Provide the (x, y) coordinate of the cell's center where the given text is located.  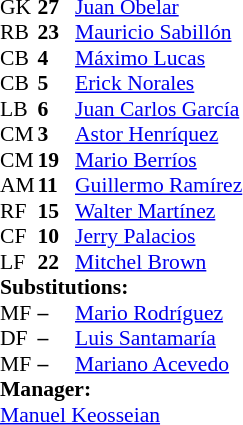
Guillermo Ramírez (158, 185)
RF (19, 211)
Mitchel Brown (158, 262)
Mario Rodríguez (158, 313)
Astor Henríquez (158, 135)
LB (19, 109)
Manager: (121, 389)
DF (19, 339)
6 (57, 109)
Mario Berríos (158, 160)
Erick Norales (158, 83)
Substitutions: (121, 287)
Luis Santamaría (158, 339)
4 (57, 58)
Mauricio Sabillón (158, 33)
15 (57, 211)
19 (57, 160)
Juan Carlos García (158, 109)
Jerry Palacios (158, 237)
10 (57, 237)
22 (57, 262)
5 (57, 83)
CF (19, 237)
Máximo Lucas (158, 58)
LF (19, 262)
RB (19, 33)
3 (57, 135)
23 (57, 33)
Mariano Acevedo (158, 364)
11 (57, 185)
AM (19, 185)
Walter Martínez (158, 211)
